Detect which cell encompasses the target text, then output its (x, y) center coordinate. 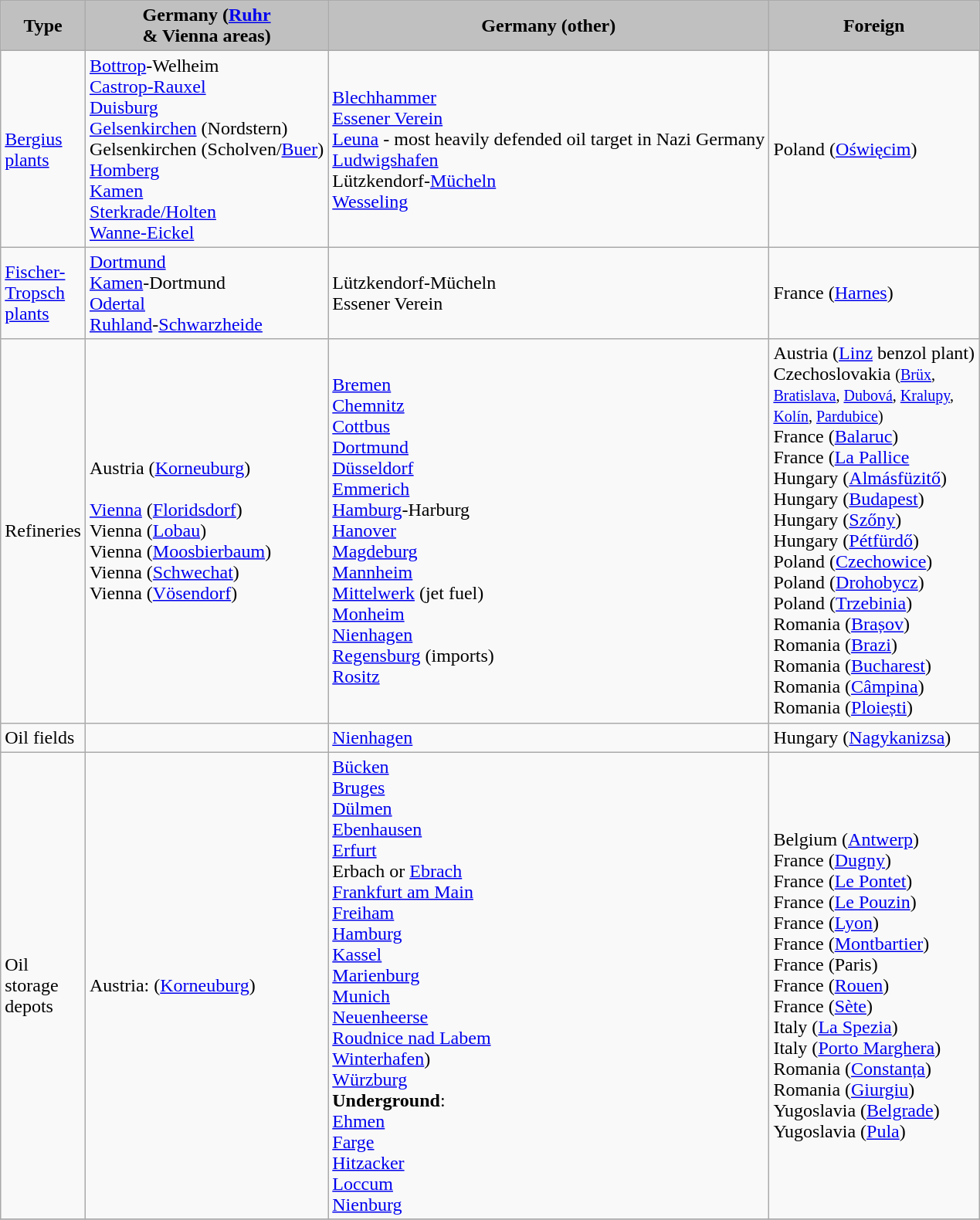
Poland (Oświęcim) (874, 149)
Oilstoragedepots (43, 985)
Germany (Ruhr& Vienna areas) (206, 26)
Nienhagen (548, 737)
Refineries (43, 531)
Austria (Korneuburg)Vienna (Floridsdorf) Vienna (Lobau) Vienna (Moosbierbaum) Vienna (Schwechat) Vienna (Vösendorf) (206, 531)
Lützkendorf-MüchelnEssener Verein (548, 293)
Oil fields (43, 737)
Foreign (874, 26)
Type (43, 26)
BlechhammerEssener Verein Leuna - most heavily defended oil target in Nazi Germany Ludwigshafen Lützkendorf-Mücheln Wesseling (548, 149)
Bottrop-WelheimCastrop-Rauxel Duisburg Gelsenkirchen (Nordstern) Gelsenkirchen (Scholven/Buer) Homberg Kamen Sterkrade/Holten Wanne-Eickel (206, 149)
Bergiusplants (43, 149)
France (Harnes) (874, 293)
Germany (other) (548, 26)
Hungary (Nagykanizsa) (874, 737)
DortmundKamen-Dortmund Odertal Ruhland-Schwarzheide (206, 293)
Fischer-Tropschplants (43, 293)
Austria: (Korneuburg) (206, 985)
